Return the (x, y) coordinate for the center point of the cell that contains the specified text.  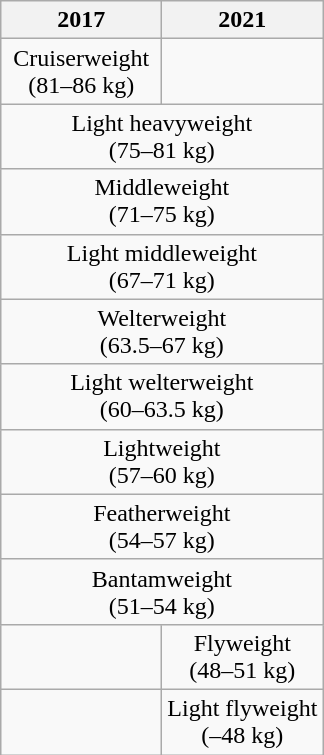
Welterweight(63.5–67 kg) (162, 332)
Light middleweight(67–71 kg) (162, 266)
Lightweight(57–60 kg) (162, 462)
Flyweight(48–51 kg) (242, 656)
Middleweight(71–75 kg) (162, 202)
Light welterweight(60–63.5 kg) (162, 396)
2021 (242, 20)
Cruiserweight(81–86 kg) (82, 72)
Light flyweight(–48 kg) (242, 722)
Featherweight(54–57 kg) (162, 526)
2017 (82, 20)
Light heavyweight(75–81 kg) (162, 136)
Bantamweight(51–54 kg) (162, 592)
